Pinpoint the cell where the given text exists, returning its (X, Y) midpoint coordinate. 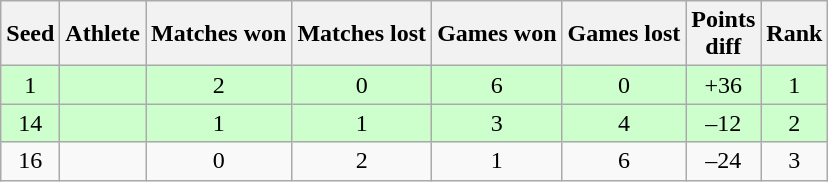
Games won (497, 34)
Pointsdiff (724, 34)
+36 (724, 85)
Athlete (103, 34)
16 (30, 161)
Seed (30, 34)
–12 (724, 123)
–24 (724, 161)
Games lost (624, 34)
4 (624, 123)
Matches won (219, 34)
14 (30, 123)
Matches lost (362, 34)
Rank (794, 34)
